Search for the cell housing the specified text and yield its (X, Y) center coordinate. 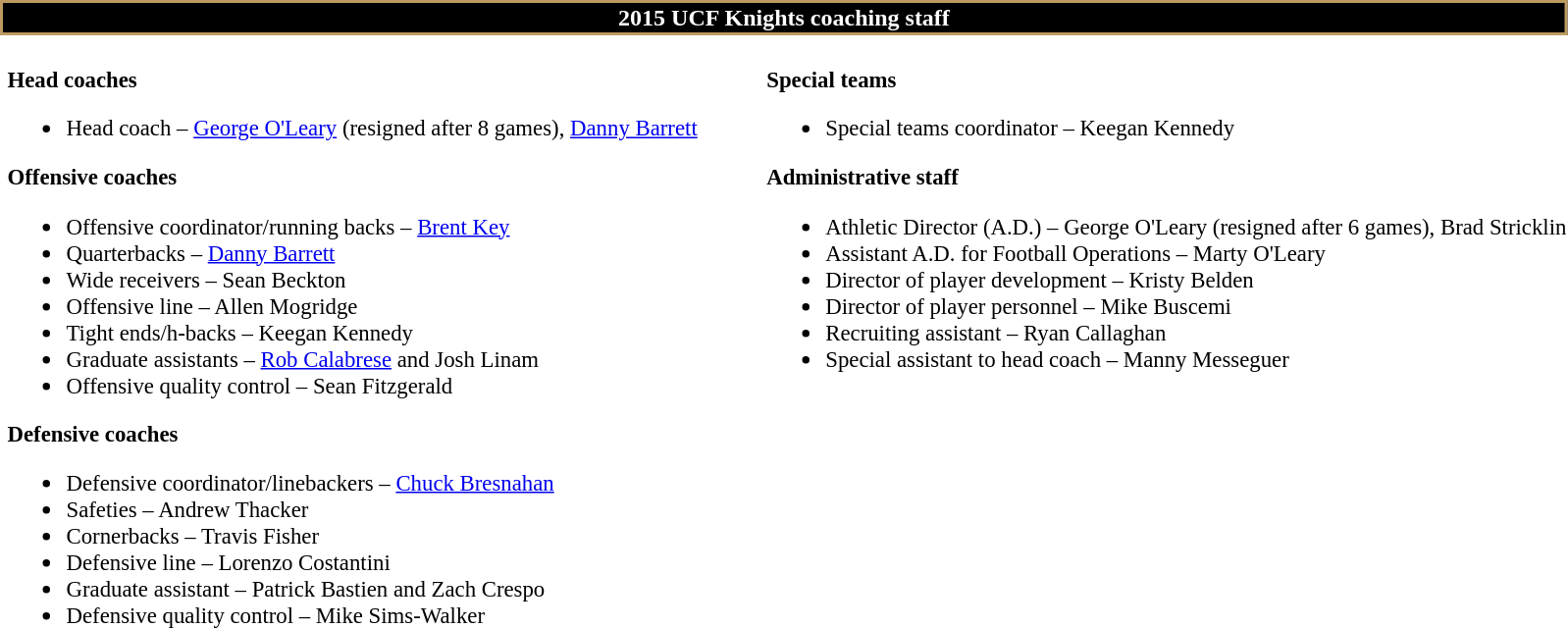
2015 UCF Knights coaching staff (784, 18)
